Locate the cell with the specified text and output its (x, y) center coordinate. 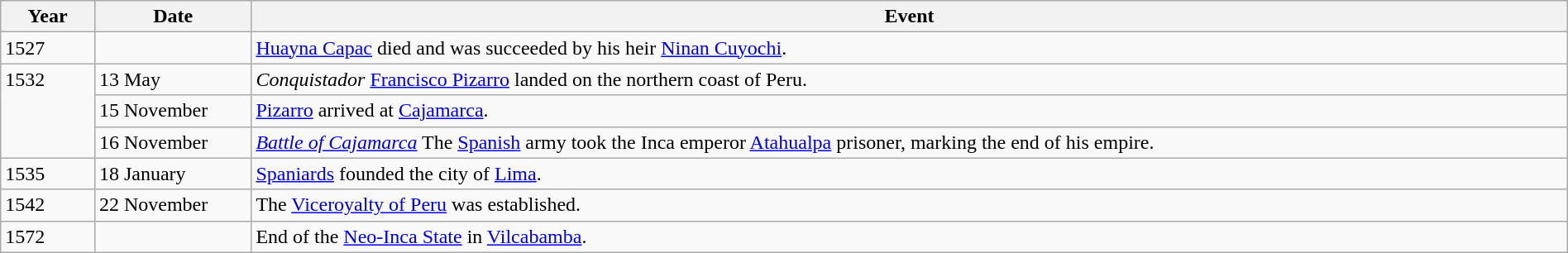
Date (172, 17)
Huayna Capac died and was succeeded by his heir Ninan Cuyochi. (910, 48)
16 November (172, 142)
Year (48, 17)
13 May (172, 79)
1532 (48, 111)
Pizarro arrived at Cajamarca. (910, 111)
Battle of Cajamarca The Spanish army took the Inca emperor Atahualpa prisoner, marking the end of his empire. (910, 142)
1527 (48, 48)
1572 (48, 236)
The Viceroyalty of Peru was established. (910, 205)
Spaniards founded the city of Lima. (910, 174)
15 November (172, 111)
1542 (48, 205)
End of the Neo-Inca State in Vilcabamba. (910, 236)
18 January (172, 174)
1535 (48, 174)
22 November (172, 205)
Conquistador Francisco Pizarro landed on the northern coast of Peru. (910, 79)
Event (910, 17)
